Locate the cell with the specified text and output its [x, y] center coordinate. 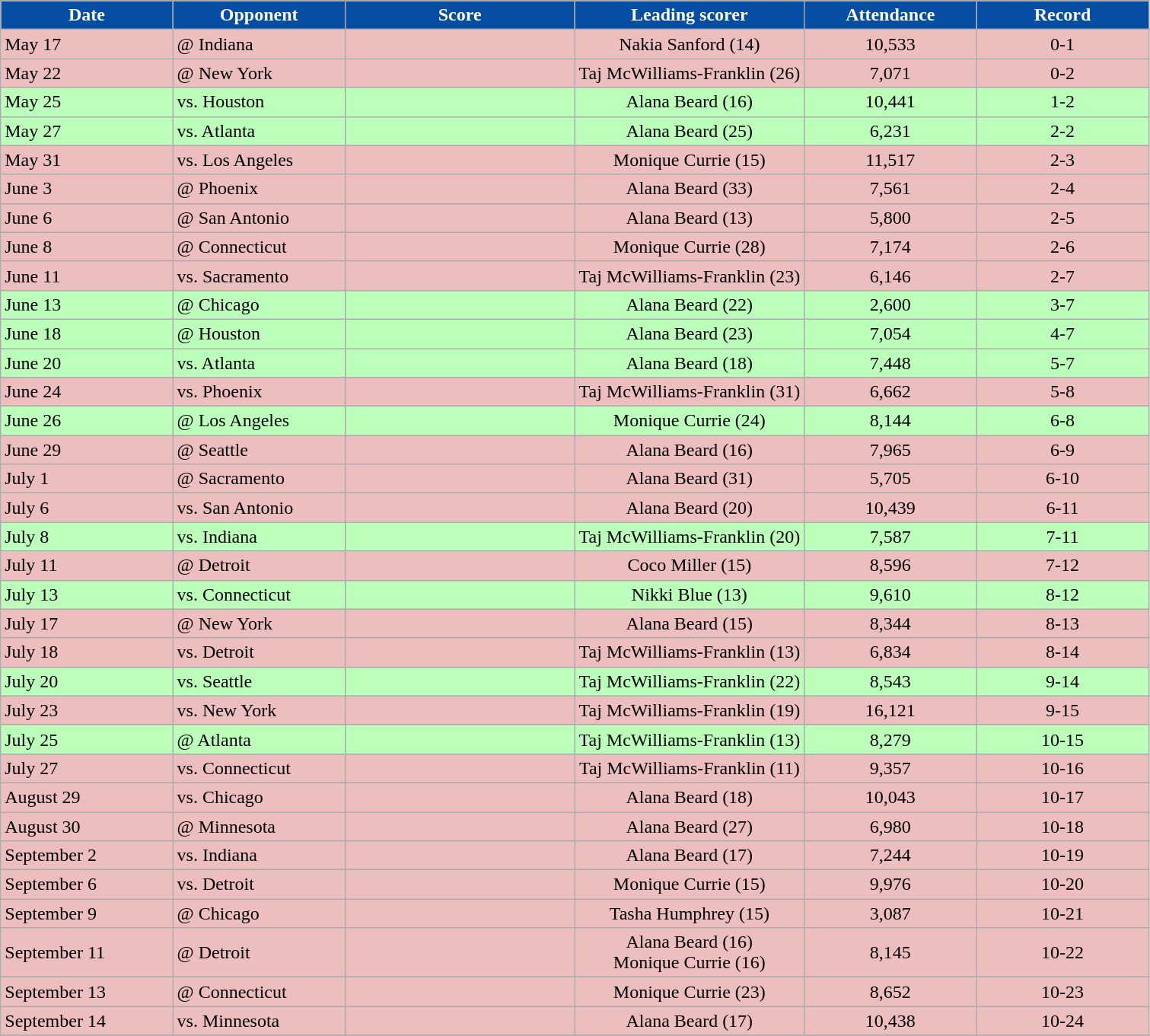
9-15 [1062, 710]
June 29 [87, 450]
July 25 [87, 739]
June 13 [87, 304]
Taj McWilliams-Franklin (31) [690, 392]
5-7 [1062, 363]
2-7 [1062, 276]
Taj McWilliams-Franklin (19) [690, 710]
September 11 [87, 953]
May 31 [87, 160]
8,279 [890, 739]
@ Atlanta [259, 739]
vs. Minnesota [259, 1021]
June 24 [87, 392]
10,438 [890, 1021]
Taj McWilliams-Franklin (11) [690, 768]
May 22 [87, 73]
June 18 [87, 333]
June 20 [87, 363]
May 27 [87, 131]
May 17 [87, 44]
@ Los Angeles [259, 421]
8,543 [890, 681]
5,705 [890, 479]
Score [460, 15]
vs. Chicago [259, 797]
September 14 [87, 1021]
10,043 [890, 797]
July 8 [87, 537]
@ Phoenix [259, 189]
10-17 [1062, 797]
Taj McWilliams-Franklin (22) [690, 681]
July 20 [87, 681]
August 30 [87, 826]
June 11 [87, 276]
Alana Beard (20) [690, 508]
Monique Currie (28) [690, 247]
Taj McWilliams-Franklin (20) [690, 537]
September 9 [87, 913]
5-8 [1062, 392]
Attendance [890, 15]
September 2 [87, 856]
2-2 [1062, 131]
7-11 [1062, 537]
2-3 [1062, 160]
1-2 [1062, 102]
Taj McWilliams-Franklin (26) [690, 73]
8-12 [1062, 595]
vs. Sacramento [259, 276]
Alana Beard (15) [690, 623]
vs. Houston [259, 102]
8,344 [890, 623]
10-23 [1062, 992]
@ Houston [259, 333]
16,121 [890, 710]
June 8 [87, 247]
Taj McWilliams-Franklin (23) [690, 276]
Nikki Blue (13) [690, 595]
Alana Beard (16) Monique Currie (16) [690, 953]
6,146 [890, 276]
4-7 [1062, 333]
@ Seattle [259, 450]
6,662 [890, 392]
7,561 [890, 189]
3,087 [890, 913]
9,976 [890, 885]
July 18 [87, 652]
10-21 [1062, 913]
2-6 [1062, 247]
2-4 [1062, 189]
Monique Currie (23) [690, 992]
11,517 [890, 160]
vs. New York [259, 710]
8-14 [1062, 652]
September 13 [87, 992]
7,587 [890, 537]
Alana Beard (22) [690, 304]
Alana Beard (13) [690, 218]
@ Minnesota [259, 826]
Alana Beard (23) [690, 333]
7,071 [890, 73]
10,533 [890, 44]
July 17 [87, 623]
8,144 [890, 421]
Alana Beard (25) [690, 131]
Alana Beard (33) [690, 189]
10-20 [1062, 885]
July 6 [87, 508]
May 25 [87, 102]
September 6 [87, 885]
8,652 [890, 992]
Leading scorer [690, 15]
0-1 [1062, 44]
7,174 [890, 247]
July 11 [87, 566]
0-2 [1062, 73]
7,965 [890, 450]
10-15 [1062, 739]
@ San Antonio [259, 218]
Date [87, 15]
2,600 [890, 304]
Opponent [259, 15]
7,054 [890, 333]
Tasha Humphrey (15) [690, 913]
7-12 [1062, 566]
Alana Beard (31) [690, 479]
6-10 [1062, 479]
vs. San Antonio [259, 508]
10-22 [1062, 953]
10-16 [1062, 768]
Record [1062, 15]
9,357 [890, 768]
June 6 [87, 218]
July 13 [87, 595]
@ Indiana [259, 44]
6-11 [1062, 508]
June 26 [87, 421]
8,596 [890, 566]
10-24 [1062, 1021]
June 3 [87, 189]
Monique Currie (24) [690, 421]
5,800 [890, 218]
6,834 [890, 652]
6-9 [1062, 450]
Coco Miller (15) [690, 566]
vs. Seattle [259, 681]
10-19 [1062, 856]
vs. Phoenix [259, 392]
Nakia Sanford (14) [690, 44]
@ Sacramento [259, 479]
6,231 [890, 131]
July 23 [87, 710]
Alana Beard (27) [690, 826]
vs. Los Angeles [259, 160]
9-14 [1062, 681]
10,439 [890, 508]
7,244 [890, 856]
6,980 [890, 826]
July 1 [87, 479]
8,145 [890, 953]
8-13 [1062, 623]
7,448 [890, 363]
10-18 [1062, 826]
July 27 [87, 768]
3-7 [1062, 304]
10,441 [890, 102]
August 29 [87, 797]
2-5 [1062, 218]
6-8 [1062, 421]
9,610 [890, 595]
